Search for the cell housing the specified text and yield its (x, y) center coordinate. 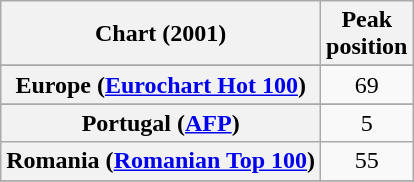
5 (367, 123)
69 (367, 85)
Portugal (AFP) (161, 123)
55 (367, 161)
Europe (Eurochart Hot 100) (161, 85)
Chart (2001) (161, 34)
Peakposition (367, 34)
Romania (Romanian Top 100) (161, 161)
